Return (X, Y) of the center of cell containing provided text 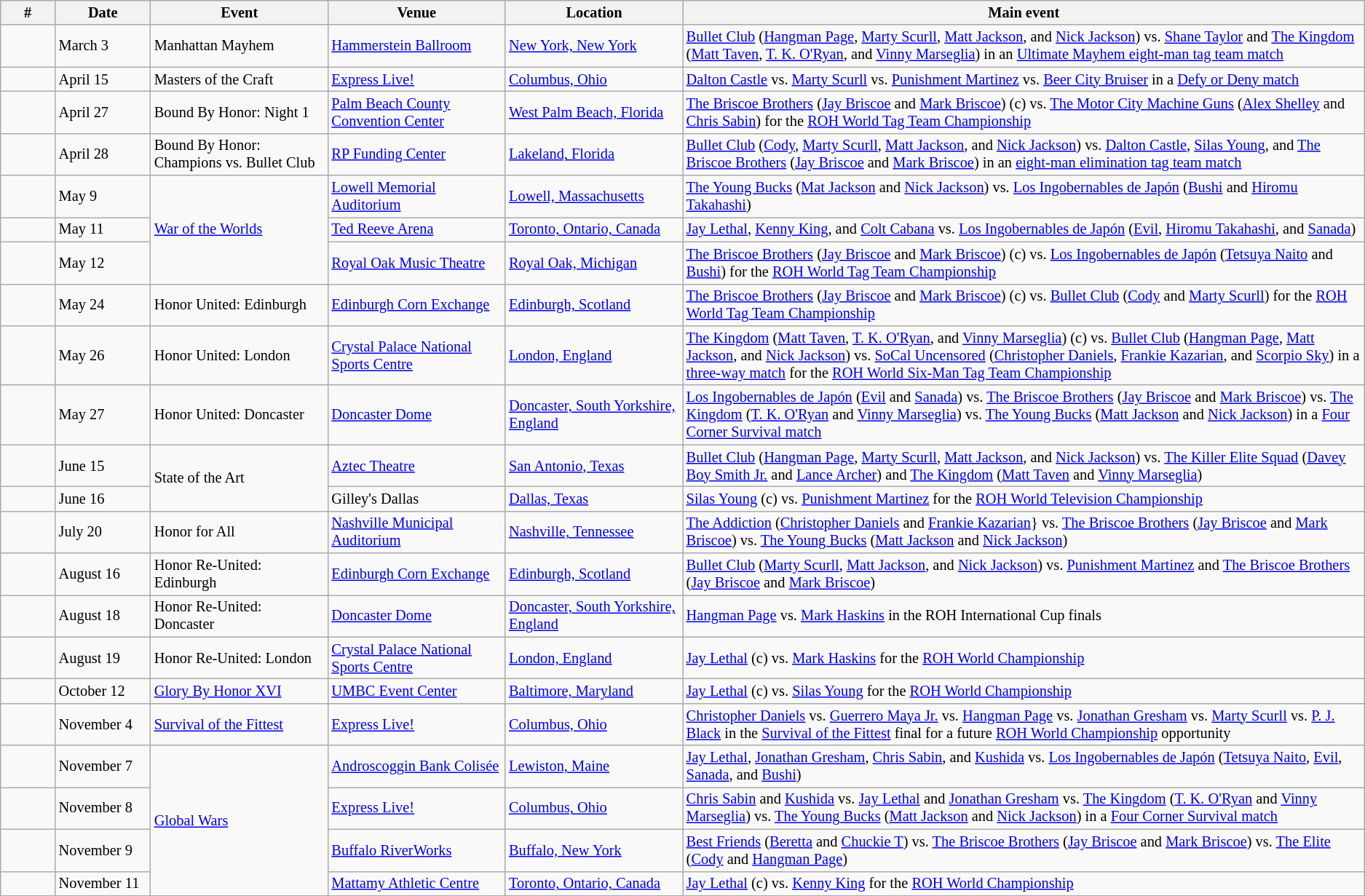
November 8 (103, 808)
Royal Oak, Michigan (594, 263)
Nashville, Tennessee (594, 532)
May 27 (103, 415)
The Briscoe Brothers (Jay Briscoe and Mark Briscoe) (c) vs. Bullet Club (Cody and Marty Scurll) for the ROH World Tag Team Championship (1024, 305)
April 28 (103, 154)
Palm Beach County Convention Center (417, 112)
Lowell Memorial Auditorium (417, 197)
July 20 (103, 532)
Jay Lethal (c) vs. Kenny King for the ROH World Championship (1024, 884)
Glory By Honor XVI (240, 691)
Buffalo RiverWorks (417, 850)
Lakeland, Florida (594, 154)
Date (103, 12)
Honor United: London (240, 355)
August 19 (103, 658)
November 11 (103, 884)
Honor United: Doncaster (240, 415)
Baltimore, Maryland (594, 691)
April 15 (103, 79)
Jay Lethal, Jonathan Gresham, Chris Sabin, and Kushida vs. Los Ingobernables de Japón (Tetsuya Naito, Evil, Sanada, and Bushi) (1024, 766)
November 7 (103, 766)
Honor Re-United: Doncaster (240, 616)
August 16 (103, 574)
The Young Bucks (Mat Jackson and Nick Jackson) vs. Los Ingobernables de Japón (Bushi and Hiromu Takahashi) (1024, 197)
Jay Lethal, Kenny King, and Colt Cabana vs. Los Ingobernables de Japón (Evil, Hiromu Takahashi, and Sanada) (1024, 229)
Masters of the Craft (240, 79)
August 18 (103, 616)
March 3 (103, 46)
Hangman Page vs. Mark Haskins in the ROH International Cup finals (1024, 616)
Honor for All (240, 532)
Location (594, 12)
Silas Young (c) vs. Punishment Martinez for the ROH World Television Championship (1024, 499)
Manhattan Mayhem (240, 46)
Best Friends (Beretta and Chuckie T) vs. The Briscoe Brothers (Jay Briscoe and Mark Briscoe) vs. The Elite (Cody and Hangman Page) (1024, 850)
May 11 (103, 229)
State of the Art (240, 477)
May 12 (103, 263)
Nashville Municipal Auditorium (417, 532)
West Palm Beach, Florida (594, 112)
Gilley's Dallas (417, 499)
New York, New York (594, 46)
April 27 (103, 112)
November 9 (103, 850)
June 15 (103, 466)
San Antonio, Texas (594, 466)
Ted Reeve Arena (417, 229)
Honor Re-United: London (240, 658)
Global Wars (240, 821)
Hammerstein Ballroom (417, 46)
Royal Oak Music Theatre (417, 263)
Buffalo, New York (594, 850)
Bound By Honor: Night 1 (240, 112)
Bullet Club (Marty Scurll, Matt Jackson, and Nick Jackson) vs. Punishment Martinez and The Briscoe Brothers (Jay Briscoe and Mark Briscoe) (1024, 574)
RP Funding Center (417, 154)
Venue (417, 12)
Jay Lethal (c) vs. Silas Young for the ROH World Championship (1024, 691)
Aztec Theatre (417, 466)
UMBC Event Center (417, 691)
October 12 (103, 691)
# (28, 12)
May 26 (103, 355)
Main event (1024, 12)
Dallas, Texas (594, 499)
Lowell, Massachusetts (594, 197)
Event (240, 12)
May 9 (103, 197)
Androscoggin Bank Colisée (417, 766)
June 16 (103, 499)
Honor Re-United: Edinburgh (240, 574)
Jay Lethal (c) vs. Mark Haskins for the ROH World Championship (1024, 658)
May 24 (103, 305)
Survival of the Fittest (240, 724)
November 4 (103, 724)
Dalton Castle vs. Marty Scurll vs. Punishment Martinez vs. Beer City Bruiser in a Defy or Deny match (1024, 79)
Mattamy Athletic Centre (417, 884)
Honor United: Edinburgh (240, 305)
War of the Worlds (240, 230)
Bound By Honor: Champions vs. Bullet Club (240, 154)
Lewiston, Maine (594, 766)
